Capture the cell that displays the provided text and extract its [x, y] central coordinate. 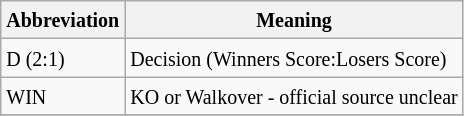
KO or Walkover - official source unclear [294, 96]
Meaning [294, 20]
WIN [63, 96]
Decision (Winners Score:Losers Score) [294, 58]
Abbreviation [63, 20]
D (2:1) [63, 58]
